Search for the cell housing the specified text and yield its [X, Y] center coordinate. 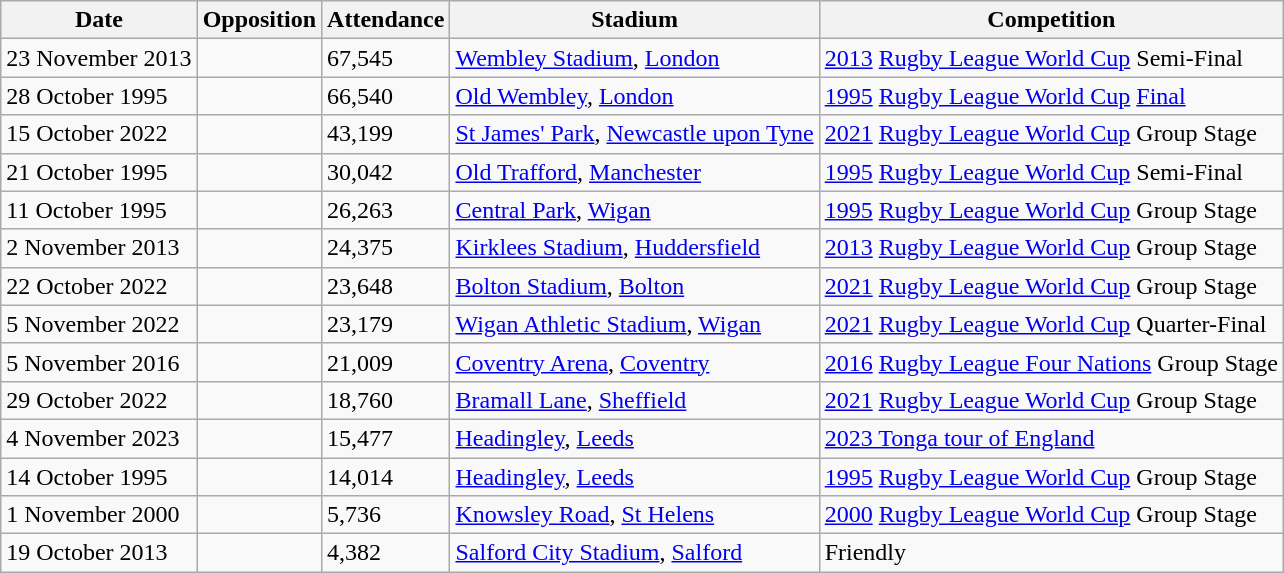
5 November 2016 [99, 362]
Coventry Arena, Coventry [634, 362]
18,760 [386, 400]
26,263 [386, 210]
Kirklees Stadium, Huddersfield [634, 248]
Salford City Stadium, Salford [634, 553]
1 November 2000 [99, 515]
Competition [1051, 20]
Central Park, Wigan [634, 210]
23 November 2013 [99, 58]
Attendance [386, 20]
43,199 [386, 134]
Old Wembley, London [634, 96]
Friendly [1051, 553]
4,382 [386, 553]
11 October 1995 [99, 210]
1995 Rugby League World Cup Final [1051, 96]
Wigan Athletic Stadium, Wigan [634, 324]
Old Trafford, Manchester [634, 172]
30,042 [386, 172]
2013 Rugby League World Cup Group Stage [1051, 248]
5,736 [386, 515]
15 October 2022 [99, 134]
4 November 2023 [99, 438]
2016 Rugby League Four Nations Group Stage [1051, 362]
19 October 2013 [99, 553]
21,009 [386, 362]
Bramall Lane, Sheffield [634, 400]
Wembley Stadium, London [634, 58]
2013 Rugby League World Cup Semi-Final [1051, 58]
23,179 [386, 324]
29 October 2022 [99, 400]
Bolton Stadium, Bolton [634, 286]
23,648 [386, 286]
14,014 [386, 477]
2 November 2013 [99, 248]
St James' Park, Newcastle upon Tyne [634, 134]
2021 Rugby League World Cup Quarter-Final [1051, 324]
14 October 1995 [99, 477]
24,375 [386, 248]
1995 Rugby League World Cup Semi-Final [1051, 172]
5 November 2022 [99, 324]
67,545 [386, 58]
Date [99, 20]
2000 Rugby League World Cup Group Stage [1051, 515]
2023 Tonga tour of England [1051, 438]
21 October 1995 [99, 172]
15,477 [386, 438]
22 October 2022 [99, 286]
28 October 1995 [99, 96]
Knowsley Road, St Helens [634, 515]
66,540 [386, 96]
Opposition [259, 20]
Stadium [634, 20]
